Search for the cell housing the specified text and yield its [X, Y] center coordinate. 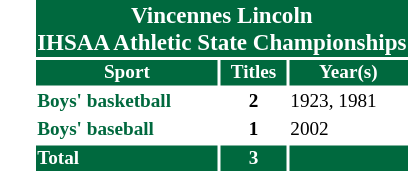
Boys' baseball [127, 130]
1923, 1981 [348, 101]
Vincennes Lincoln IHSAA Athletic State Championships [222, 28]
Titles [254, 73]
Year(s) [348, 73]
Boys' basketball [127, 101]
Sport [127, 73]
2 [254, 101]
1 [254, 130]
2002 [348, 130]
